For the text-containing cell, return its midpoint in (x, y) coordinate format. 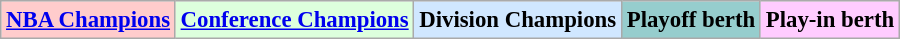
Division Champions (518, 20)
NBA Champions (88, 20)
Playoff berth (690, 20)
Play-in berth (830, 20)
Conference Champions (294, 20)
